Output the (x, y) coordinate of the center of the cell containing the given text.  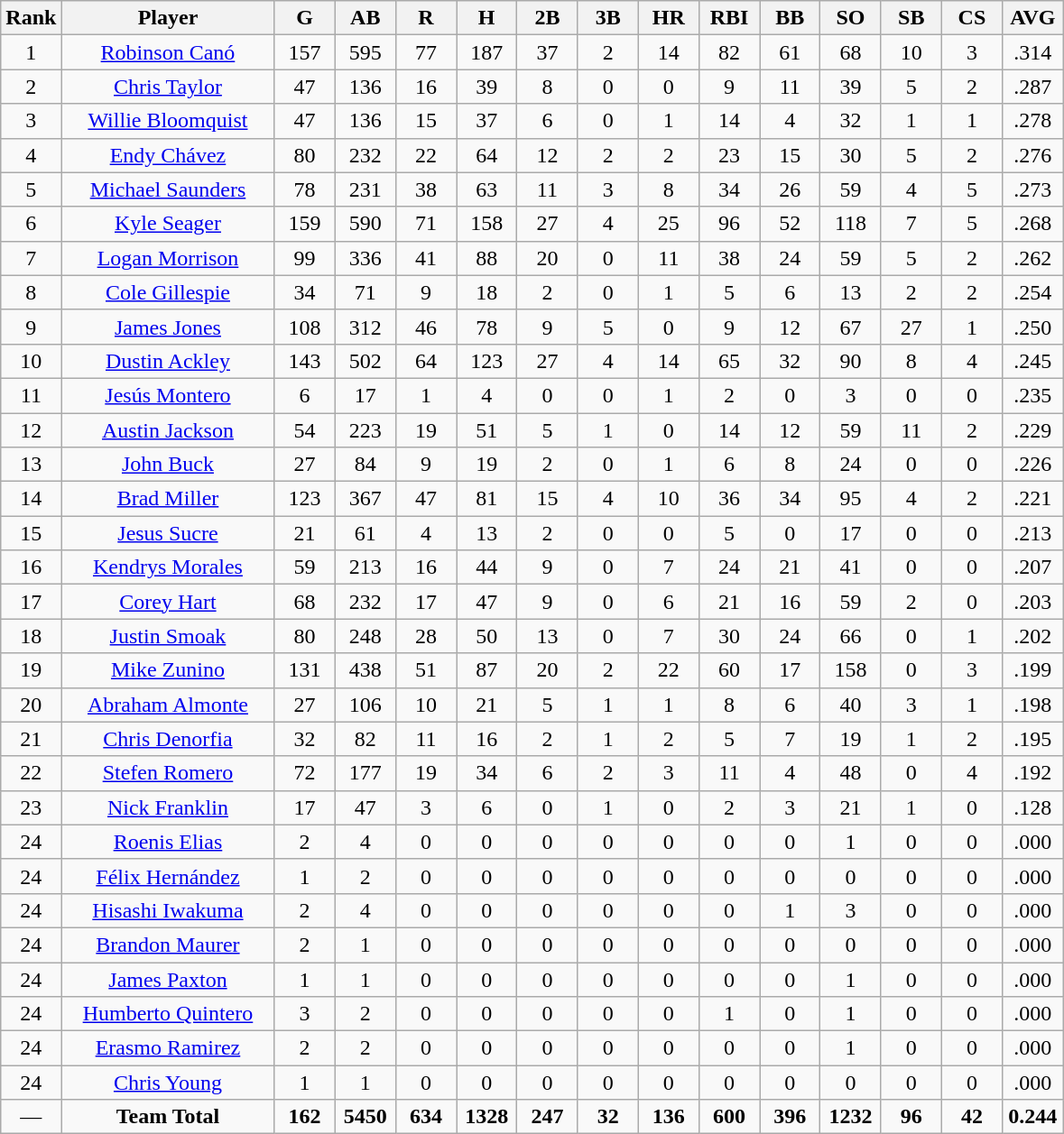
Team Total (168, 1117)
90 (850, 361)
312 (365, 327)
R (426, 18)
52 (791, 224)
Chris Young (168, 1083)
.199 (1032, 670)
Chris Taylor (168, 87)
40 (850, 705)
Mike Zunino (168, 670)
.128 (1032, 807)
Robinson Canó (168, 52)
1328 (487, 1117)
177 (365, 773)
James Paxton (168, 979)
Humberto Quintero (168, 1014)
.229 (1032, 430)
108 (305, 327)
AVG (1032, 18)
131 (305, 670)
.192 (1032, 773)
36 (729, 499)
.245 (1032, 361)
396 (791, 1117)
634 (426, 1117)
54 (305, 430)
.250 (1032, 327)
Jesus Sucre (168, 533)
600 (729, 1117)
223 (365, 430)
595 (365, 52)
CS (971, 18)
99 (305, 258)
Kendrys Morales (168, 567)
67 (850, 327)
Félix Hernández (168, 876)
42 (971, 1117)
.273 (1032, 189)
Dustin Ackley (168, 361)
Rank (31, 18)
.221 (1032, 499)
157 (305, 52)
26 (791, 189)
RBI (729, 18)
Corey Hart (168, 602)
0.244 (1032, 1117)
336 (365, 258)
1232 (850, 1117)
2B (547, 18)
143 (305, 361)
.213 (1032, 533)
Erasmo Ramirez (168, 1048)
213 (365, 567)
Willie Bloomquist (168, 121)
248 (365, 636)
.262 (1032, 258)
Logan Morrison (168, 258)
SB (911, 18)
Player (168, 18)
James Jones (168, 327)
Justin Smoak (168, 636)
3B (608, 18)
5450 (365, 1117)
Jesús Montero (168, 395)
Brandon Maurer (168, 945)
77 (426, 52)
590 (365, 224)
87 (487, 670)
65 (729, 361)
438 (365, 670)
162 (305, 1117)
.207 (1032, 567)
Nick Franklin (168, 807)
88 (487, 258)
.226 (1032, 465)
247 (547, 1117)
Abraham Almonte (168, 705)
25 (668, 224)
118 (850, 224)
.195 (1032, 739)
.276 (1032, 155)
.254 (1032, 292)
HR (668, 18)
Brad Miller (168, 499)
.287 (1032, 87)
159 (305, 224)
.278 (1032, 121)
187 (487, 52)
66 (850, 636)
Cole Gillespie (168, 292)
231 (365, 189)
AB (365, 18)
44 (487, 567)
H (487, 18)
81 (487, 499)
95 (850, 499)
Chris Denorfia (168, 739)
Kyle Seager (168, 224)
.314 (1032, 52)
63 (487, 189)
G (305, 18)
.198 (1032, 705)
46 (426, 327)
502 (365, 361)
84 (365, 465)
106 (365, 705)
48 (850, 773)
28 (426, 636)
Michael Saunders (168, 189)
BB (791, 18)
72 (305, 773)
Roenis Elias (168, 842)
.235 (1032, 395)
.203 (1032, 602)
John Buck (168, 465)
50 (487, 636)
— (31, 1117)
Austin Jackson (168, 430)
367 (365, 499)
60 (729, 670)
.268 (1032, 224)
Stefen Romero (168, 773)
Endy Chávez (168, 155)
Hisashi Iwakuma (168, 910)
.202 (1032, 636)
SO (850, 18)
